Identify which cell holds the provided text, then report its [x, y] central coordinate. 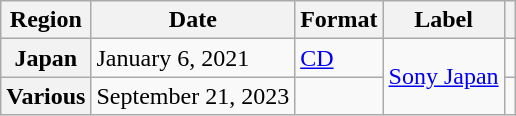
Various [46, 96]
Format [339, 20]
Japan [46, 58]
Date [193, 20]
Region [46, 20]
September 21, 2023 [193, 96]
CD [339, 58]
January 6, 2021 [193, 58]
Label [444, 20]
Sony Japan [444, 77]
